Detect which cell encompasses the target text, then output its (X, Y) center coordinate. 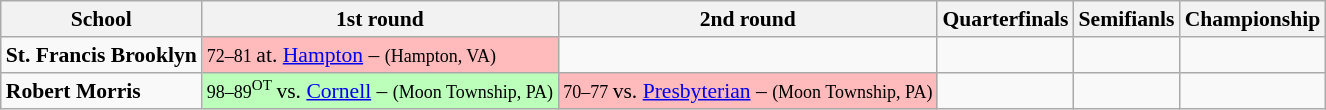
70–77 vs. Presbyterian – (Moon Township, PA) (748, 90)
St. Francis Brooklyn (102, 55)
Championship (1253, 19)
72–81 at. Hampton – (Hampton, VA) (380, 55)
Robert Morris (102, 90)
School (102, 19)
1st round (380, 19)
Semifianls (1127, 19)
98–89OT vs. Cornell – (Moon Township, PA) (380, 90)
Quarterfinals (1005, 19)
2nd round (748, 19)
